Provide the (x, y) coordinate of the cell's center where the given text is located.  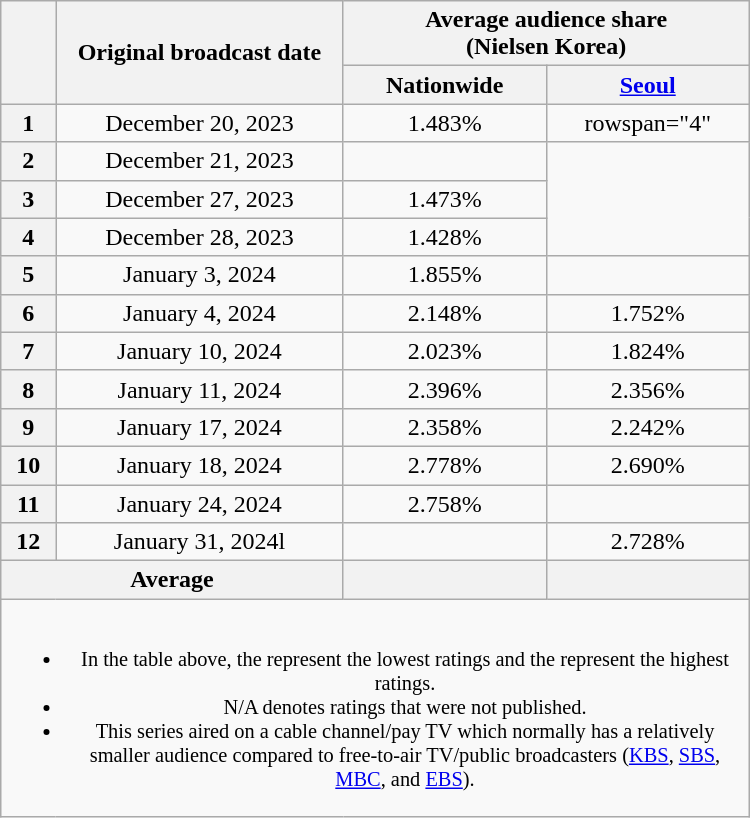
3 (28, 199)
6 (28, 313)
rowspan="4" (648, 123)
10 (28, 465)
1.473% (444, 199)
5 (28, 275)
7 (28, 351)
9 (28, 427)
12 (28, 542)
December 27, 2023 (200, 199)
2.778% (444, 465)
January 31, 2024l (200, 542)
2.148% (444, 313)
2.396% (444, 389)
1.428% (444, 237)
Seoul (648, 85)
January 10, 2024 (200, 351)
1.752% (648, 313)
1.824% (648, 351)
January 11, 2024 (200, 389)
11 (28, 503)
Average audience share(Nielsen Korea) (546, 34)
January 3, 2024 (200, 275)
January 4, 2024 (200, 313)
December 28, 2023 (200, 237)
1 (28, 123)
2.242% (648, 427)
4 (28, 237)
December 21, 2023 (200, 161)
Average (172, 580)
January 17, 2024 (200, 427)
2.356% (648, 389)
1.855% (444, 275)
2.728% (648, 542)
January 24, 2024 (200, 503)
2.023% (444, 351)
December 20, 2023 (200, 123)
January 18, 2024 (200, 465)
8 (28, 389)
2.358% (444, 427)
1.483% (444, 123)
2 (28, 161)
Original broadcast date (200, 52)
2.690% (648, 465)
2.758% (444, 503)
Nationwide (444, 85)
